From the cell containing the given text, extract its center point as (x, y) coordinate. 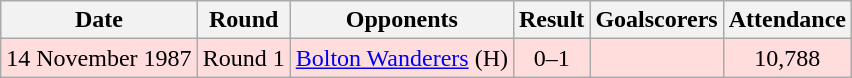
Round 1 (244, 58)
Date (99, 20)
10,788 (787, 58)
Opponents (402, 20)
Bolton Wanderers (H) (402, 58)
14 November 1987 (99, 58)
0–1 (551, 58)
Result (551, 20)
Goalscorers (656, 20)
Round (244, 20)
Attendance (787, 20)
